Capture the cell that displays the provided text and extract its (X, Y) central coordinate. 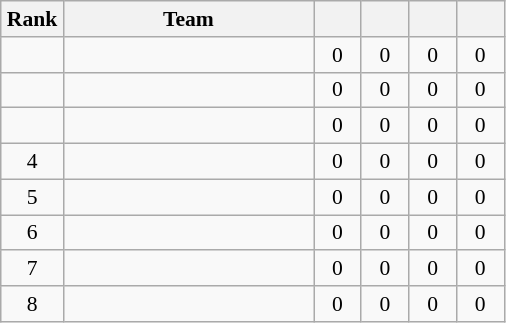
Team (188, 19)
4 (32, 162)
5 (32, 197)
8 (32, 304)
7 (32, 269)
Rank (32, 19)
6 (32, 233)
